Determine the [X, Y] coordinate at the center of the cell enclosing the given text.  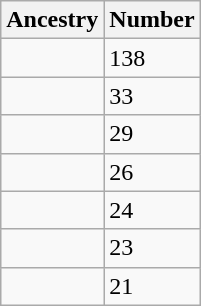
Ancestry [52, 20]
29 [152, 134]
21 [152, 286]
26 [152, 172]
24 [152, 210]
138 [152, 58]
33 [152, 96]
23 [152, 248]
Number [152, 20]
